Output the (x, y) coordinate of the center of the cell containing the given text.  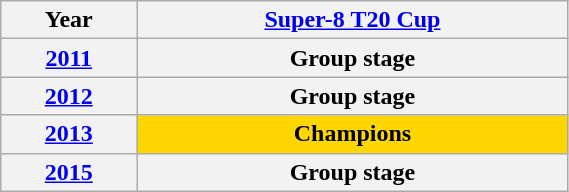
Super-8 T20 Cup (352, 20)
2012 (69, 96)
Year (69, 20)
Champions (352, 134)
2011 (69, 58)
2015 (69, 172)
2013 (69, 134)
